Pinpoint the cell where the given text exists, returning its [X, Y] midpoint coordinate. 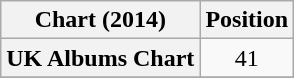
Chart (2014) [100, 20]
41 [247, 58]
UK Albums Chart [100, 58]
Position [247, 20]
